Identify which cell holds the provided text, then report its (X, Y) central coordinate. 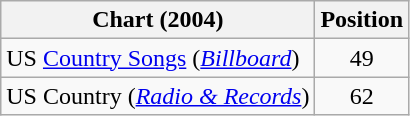
Position (362, 20)
Chart (2004) (158, 20)
US Country (Radio & Records) (158, 96)
49 (362, 58)
62 (362, 96)
US Country Songs (Billboard) (158, 58)
